Capture the cell that displays the provided text and extract its (x, y) central coordinate. 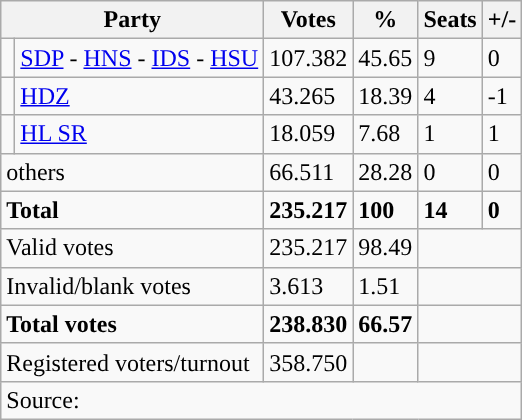
4 (450, 96)
18.059 (308, 134)
238.830 (308, 324)
3.613 (308, 286)
HDZ (140, 96)
45.65 (386, 58)
43.265 (308, 96)
9 (450, 58)
Valid votes (132, 248)
HL SR (140, 134)
% (386, 20)
-1 (502, 96)
107.382 (308, 58)
66.57 (386, 324)
18.39 (386, 96)
14 (450, 210)
358.750 (308, 362)
100 (386, 210)
SDP - HNS - IDS - HSU (140, 58)
others (132, 172)
28.28 (386, 172)
7.68 (386, 134)
Total (132, 210)
+/- (502, 20)
98.49 (386, 248)
1.51 (386, 286)
Source: (262, 400)
Seats (450, 20)
Party (132, 20)
66.511 (308, 172)
Registered voters/turnout (132, 362)
Total votes (132, 324)
Votes (308, 20)
Invalid/blank votes (132, 286)
